Identify which cell holds the provided text, then report its [x, y] central coordinate. 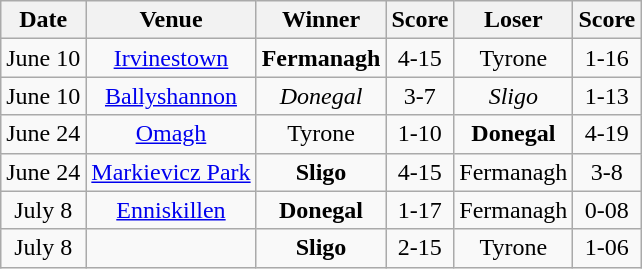
1-17 [420, 210]
1-10 [420, 134]
Omagh [171, 134]
Date [44, 20]
2-15 [420, 248]
3-8 [607, 172]
Enniskillen [171, 210]
1-16 [607, 58]
1-13 [607, 96]
1-06 [607, 248]
Markievicz Park [171, 172]
4-19 [607, 134]
Ballyshannon [171, 96]
Winner [321, 20]
Irvinestown [171, 58]
Loser [514, 20]
0-08 [607, 210]
Venue [171, 20]
3-7 [420, 96]
